From the cell containing the given text, extract its center point as (x, y) coordinate. 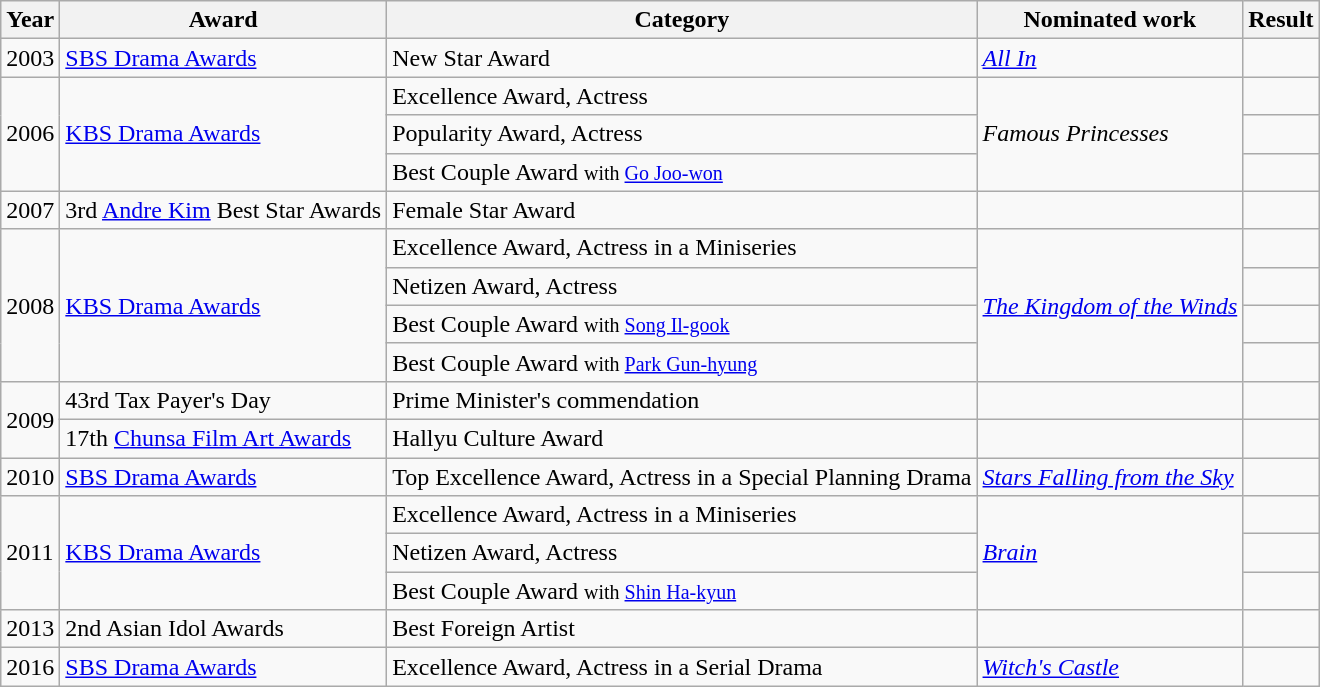
2008 (30, 305)
Best Couple Award with Song Il-gook (682, 324)
2013 (30, 629)
Hallyu Culture Award (682, 438)
2007 (30, 210)
Nominated work (1110, 20)
2003 (30, 58)
Award (224, 20)
Result (1281, 20)
New Star Award (682, 58)
Best Couple Award with Shin Ha-kyun (682, 591)
Famous Princesses (1110, 134)
2006 (30, 134)
2016 (30, 667)
2nd Asian Idol Awards (224, 629)
Brain (1110, 553)
Best Couple Award with Park Gun-hyung (682, 362)
The Kingdom of the Winds (1110, 305)
2011 (30, 553)
17th Chunsa Film Art Awards (224, 438)
43rd Tax Payer's Day (224, 400)
Stars Falling from the Sky (1110, 477)
Prime Minister's commendation (682, 400)
2010 (30, 477)
All In (1110, 58)
Female Star Award (682, 210)
Excellence Award, Actress (682, 96)
Best Couple Award with Go Joo-won (682, 172)
Year (30, 20)
Top Excellence Award, Actress in a Special Planning Drama (682, 477)
Popularity Award, Actress (682, 134)
2009 (30, 419)
Witch's Castle (1110, 667)
Category (682, 20)
Excellence Award, Actress in a Serial Drama (682, 667)
Best Foreign Artist (682, 629)
3rd Andre Kim Best Star Awards (224, 210)
